Search for the cell housing the specified text and yield its [X, Y] center coordinate. 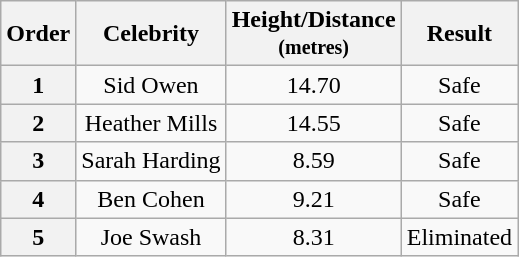
Eliminated [459, 237]
Result [459, 34]
1 [38, 85]
Sid Owen [151, 85]
14.55 [314, 123]
Joe Swash [151, 237]
Celebrity [151, 34]
8.59 [314, 161]
14.70 [314, 85]
5 [38, 237]
Height/Distance(metres) [314, 34]
2 [38, 123]
Heather Mills [151, 123]
Sarah Harding [151, 161]
3 [38, 161]
Order [38, 34]
Ben Cohen [151, 199]
8.31 [314, 237]
9.21 [314, 199]
4 [38, 199]
